Identify which cell holds the provided text, then report its (x, y) central coordinate. 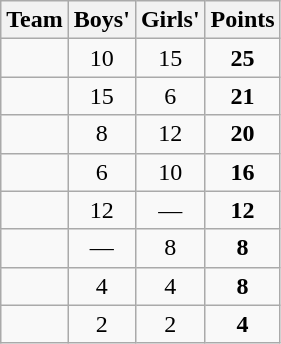
Boys' (102, 20)
Team (35, 20)
Points (242, 20)
21 (242, 96)
16 (242, 172)
20 (242, 134)
Girls' (170, 20)
25 (242, 58)
